Output the (X, Y) coordinate of the center of the cell containing the given text.  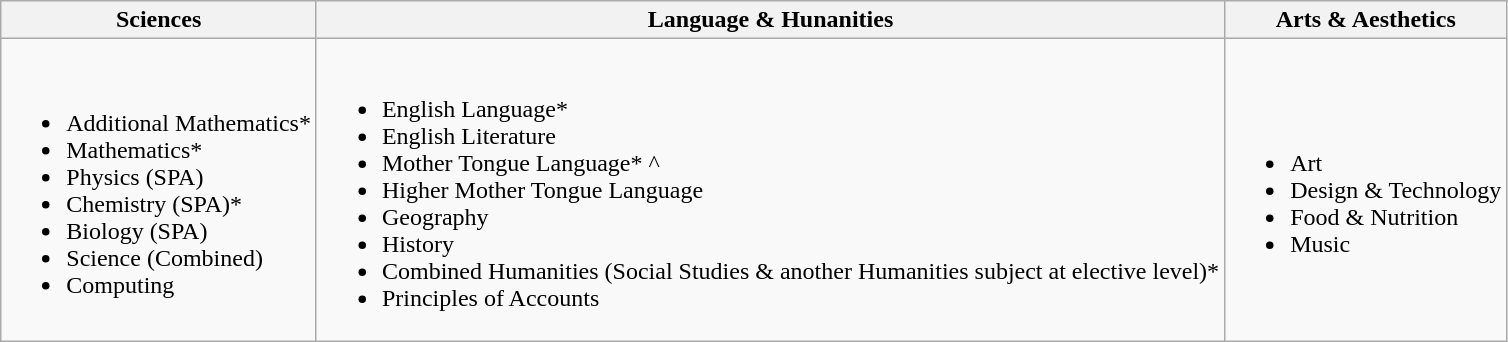
Additional Mathematics*Mathematics*Physics (SPA)Chemistry (SPA)*Biology (SPA)Science (Combined)Computing (159, 190)
Arts & Aesthetics (1366, 20)
ArtDesign & TechnologyFood & NutritionMusic (1366, 190)
Language & Hunanities (770, 20)
Sciences (159, 20)
